Find where the given text appears and provide that cell's center as (X, Y) coordinate. 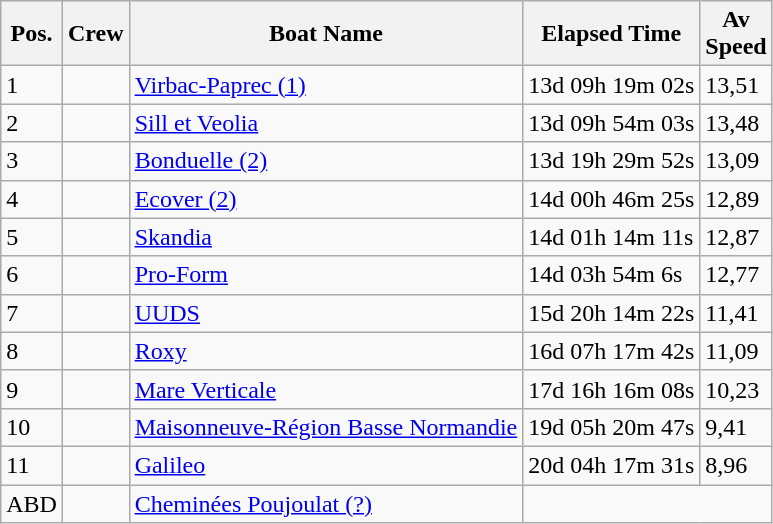
Maisonneuve-Région Basse Normandie (326, 427)
20d 04h 17m 31s (612, 465)
ABD (32, 503)
4 (32, 199)
Bonduelle (2) (326, 161)
Crew (96, 34)
13,51 (736, 85)
Boat Name (326, 34)
AvSpeed (736, 34)
13,09 (736, 161)
8,96 (736, 465)
1 (32, 85)
Mare Verticale (326, 389)
Pro-Form (326, 275)
13d 09h 54m 03s (612, 123)
2 (32, 123)
UUDS (326, 313)
Pos. (32, 34)
10,23 (736, 389)
14d 03h 54m 6s (612, 275)
19d 05h 20m 47s (612, 427)
Skandia (326, 237)
7 (32, 313)
Galileo (326, 465)
9,41 (736, 427)
Ecover (2) (326, 199)
5 (32, 237)
16d 07h 17m 42s (612, 351)
Sill et Veolia (326, 123)
11,41 (736, 313)
17d 16h 16m 08s (612, 389)
14d 01h 14m 11s (612, 237)
Roxy (326, 351)
Cheminées Poujoulat (?) (326, 503)
8 (32, 351)
3 (32, 161)
6 (32, 275)
13d 19h 29m 52s (612, 161)
13d 09h 19m 02s (612, 85)
12,89 (736, 199)
Virbac-Paprec (1) (326, 85)
11 (32, 465)
Elapsed Time (612, 34)
15d 20h 14m 22s (612, 313)
14d 00h 46m 25s (612, 199)
11,09 (736, 351)
13,48 (736, 123)
12,77 (736, 275)
10 (32, 427)
9 (32, 389)
12,87 (736, 237)
